Determine the [x, y] coordinate at the center of the cell enclosing the given text.  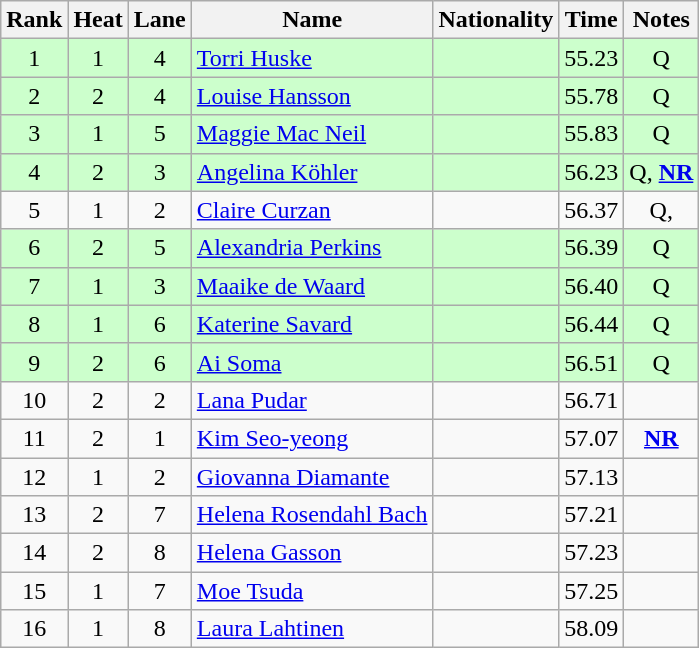
14 [34, 553]
Nationality [496, 20]
57.25 [592, 591]
Torri Huske [312, 58]
56.40 [592, 286]
Maggie Mac Neil [312, 134]
NR [662, 438]
Angelina Köhler [312, 172]
Kim Seo-yeong [312, 438]
9 [34, 362]
Alexandria Perkins [312, 248]
10 [34, 400]
Laura Lahtinen [312, 629]
Q, [662, 210]
12 [34, 477]
Giovanna Diamante [312, 477]
58.09 [592, 629]
56.44 [592, 324]
56.37 [592, 210]
Claire Curzan [312, 210]
Time [592, 20]
57.13 [592, 477]
15 [34, 591]
56.71 [592, 400]
56.51 [592, 362]
Rank [34, 20]
55.78 [592, 96]
Katerine Savard [312, 324]
57.23 [592, 553]
Notes [662, 20]
55.83 [592, 134]
56.23 [592, 172]
57.21 [592, 515]
Lana Pudar [312, 400]
Helena Rosendahl Bach [312, 515]
56.39 [592, 248]
Helena Gasson [312, 553]
Ai Soma [312, 362]
Name [312, 20]
Maaike de Waard [312, 286]
16 [34, 629]
13 [34, 515]
Lane [160, 20]
Moe Tsuda [312, 591]
Louise Hansson [312, 96]
Q, NR [662, 172]
57.07 [592, 438]
11 [34, 438]
Heat [98, 20]
55.23 [592, 58]
